Return the (x, y) coordinate for the center point of the cell that contains the specified text.  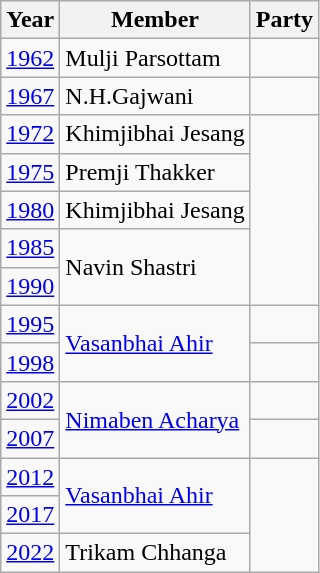
2022 (30, 553)
1962 (30, 58)
Year (30, 20)
1998 (30, 362)
1975 (30, 172)
1985 (30, 248)
N.H.Gajwani (155, 96)
Trikam Chhanga (155, 553)
1967 (30, 96)
1995 (30, 324)
Nimaben Acharya (155, 419)
1980 (30, 210)
Premji Thakker (155, 172)
2017 (30, 515)
2007 (30, 438)
Member (155, 20)
1972 (30, 134)
1990 (30, 286)
Mulji Parsottam (155, 58)
Navin Shastri (155, 267)
Party (284, 20)
2002 (30, 400)
2012 (30, 477)
